Detect which cell encompasses the target text, then output its [x, y] center coordinate. 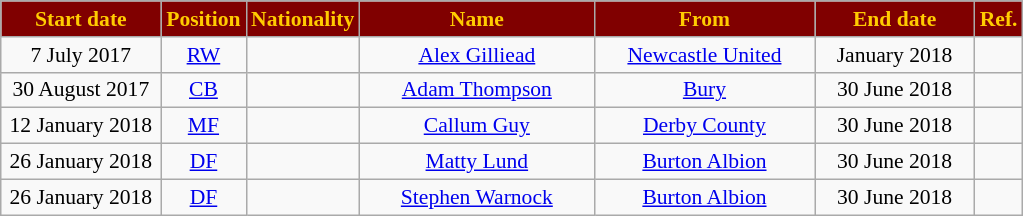
Matty Lund [476, 162]
7 July 2017 [81, 55]
12 January 2018 [81, 126]
Position [204, 19]
Alex Gilliead [476, 55]
From [704, 19]
January 2018 [895, 55]
Callum Guy [476, 126]
Bury [704, 90]
Start date [81, 19]
Stephen Warnock [476, 197]
Derby County [704, 126]
Nationality [302, 19]
CB [204, 90]
Newcastle United [704, 55]
End date [895, 19]
MF [204, 126]
Ref. [999, 19]
RW [204, 55]
Adam Thompson [476, 90]
30 August 2017 [81, 90]
Name [476, 19]
